Extract the [X, Y] coordinate from the center of the cell holding the provided text.  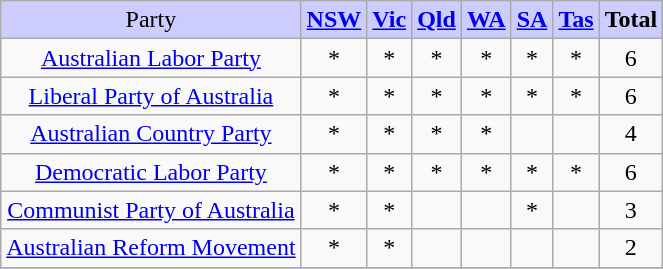
Vic [390, 20]
Democratic Labor Party [151, 172]
Qld [437, 20]
Australian Reform Movement [151, 248]
Australian Labor Party [151, 58]
Communist Party of Australia [151, 210]
Party [151, 20]
NSW [334, 20]
WA [486, 20]
Tas [576, 20]
Liberal Party of Australia [151, 96]
3 [631, 210]
Total [631, 20]
2 [631, 248]
4 [631, 134]
SA [532, 20]
Australian Country Party [151, 134]
